Output the [X, Y] coordinate of the center of the cell containing the given text.  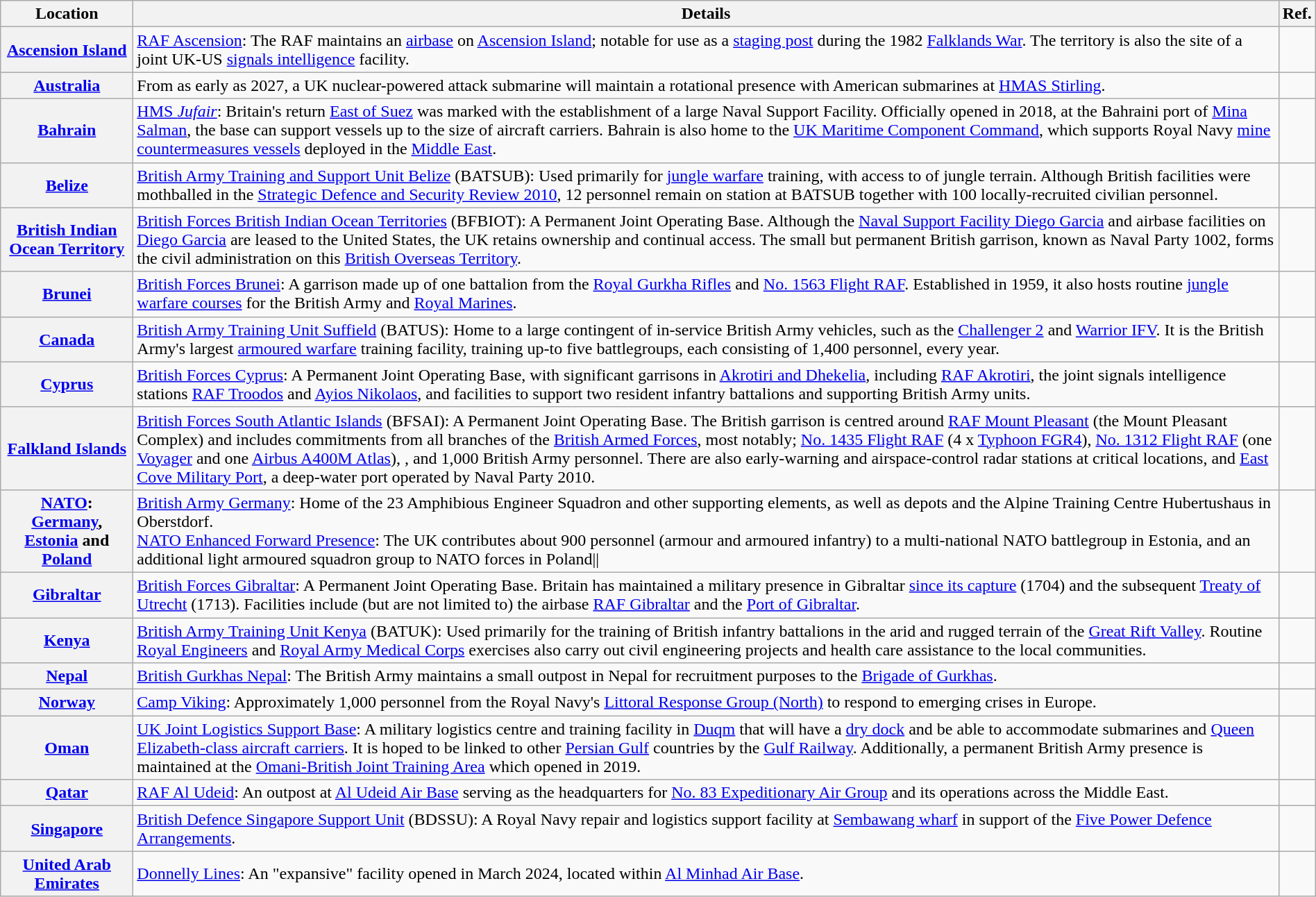
Gibraltar [67, 594]
Nepal [67, 676]
United Arab Emirates [67, 873]
Falkland Islands [67, 448]
From as early as 2027, a UK nuclear-powered attack submarine will maintain a rotational presence with American submarines at HMAS Stirling. [706, 85]
Bahrain [67, 131]
Brunei [67, 294]
Donnelly Lines: An "expansive" facility opened in March 2024, located within Al Minhad Air Base. [706, 873]
Location [67, 14]
Singapore [67, 829]
Qatar [67, 793]
NATO: Germany, Estonia and Poland [67, 530]
Australia [67, 85]
Cyprus [67, 385]
Camp Viking: Approximately 1,000 personnel from the Royal Navy's Littoral Response Group (North) to respond to emerging crises in Europe. [706, 703]
Belize [67, 185]
British Indian Ocean Territory [67, 240]
Oman [67, 748]
British Gurkhas Nepal: The British Army maintains a small outpost in Nepal for recruitment purposes to the Brigade of Gurkhas. [706, 676]
Kenya [67, 640]
Ref. [1297, 14]
Details [706, 14]
Norway [67, 703]
Ascension Island [67, 50]
Canada [67, 339]
